Return (X, Y) of the center of cell containing provided text 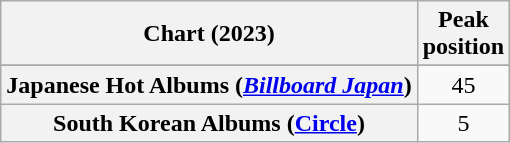
45 (463, 85)
South Korean Albums (Circle) (209, 123)
5 (463, 123)
Chart (2023) (209, 34)
Peakposition (463, 34)
Japanese Hot Albums (Billboard Japan) (209, 85)
